Determine the (X, Y) coordinate at the center of the cell enclosing the given text.  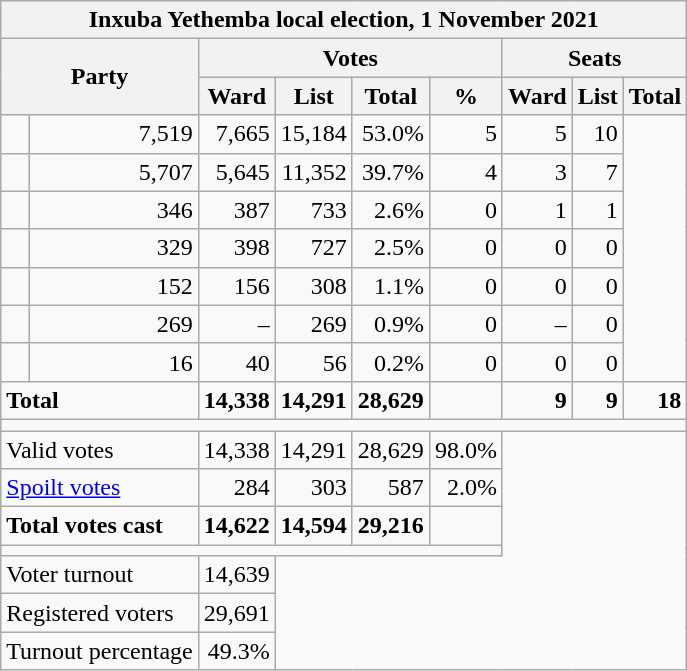
Valid votes (100, 449)
% (466, 96)
Party (100, 77)
Votes (350, 58)
5,645 (236, 172)
40 (236, 362)
387 (236, 210)
11,352 (314, 172)
98.0% (466, 449)
0.2% (390, 362)
2.0% (466, 488)
14,622 (236, 526)
303 (314, 488)
308 (314, 286)
16 (114, 362)
5,707 (114, 172)
53.0% (390, 134)
398 (236, 248)
29,216 (390, 526)
0.9% (390, 324)
Turnout percentage (100, 651)
7,665 (236, 134)
56 (314, 362)
29,691 (236, 613)
156 (236, 286)
14,594 (314, 526)
733 (314, 210)
Seats (594, 58)
3 (537, 172)
727 (314, 248)
587 (390, 488)
7,519 (114, 134)
Total votes cast (100, 526)
152 (114, 286)
Registered voters (100, 613)
18 (655, 400)
2.5% (390, 248)
346 (114, 210)
7 (598, 172)
14,639 (236, 575)
2.6% (390, 210)
15,184 (314, 134)
Spoilt votes (100, 488)
10 (598, 134)
284 (236, 488)
Voter turnout (100, 575)
39.7% (390, 172)
49.3% (236, 651)
4 (466, 172)
1.1% (390, 286)
329 (114, 248)
Inxuba Yethemba local election, 1 November 2021 (344, 20)
